Identify which cell holds the provided text, then report its (x, y) central coordinate. 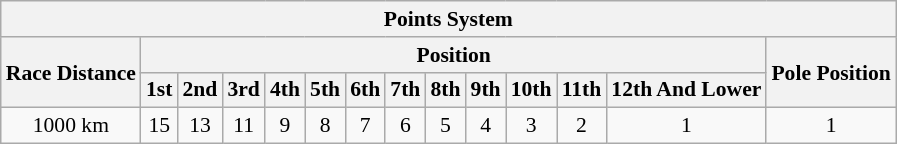
13 (200, 126)
2 (582, 126)
8 (325, 126)
2nd (200, 90)
5 (445, 126)
3rd (244, 90)
9th (486, 90)
Position (454, 55)
6 (405, 126)
7 (365, 126)
7th (405, 90)
Pole Position (830, 72)
12th And Lower (686, 90)
15 (160, 126)
10th (532, 90)
8th (445, 90)
1st (160, 90)
4th (285, 90)
Race Distance (71, 72)
Points System (448, 19)
5th (325, 90)
3 (532, 126)
1000 km (71, 126)
11th (582, 90)
9 (285, 126)
11 (244, 126)
6th (365, 90)
4 (486, 126)
